Return (x, y) of the center of cell containing provided text 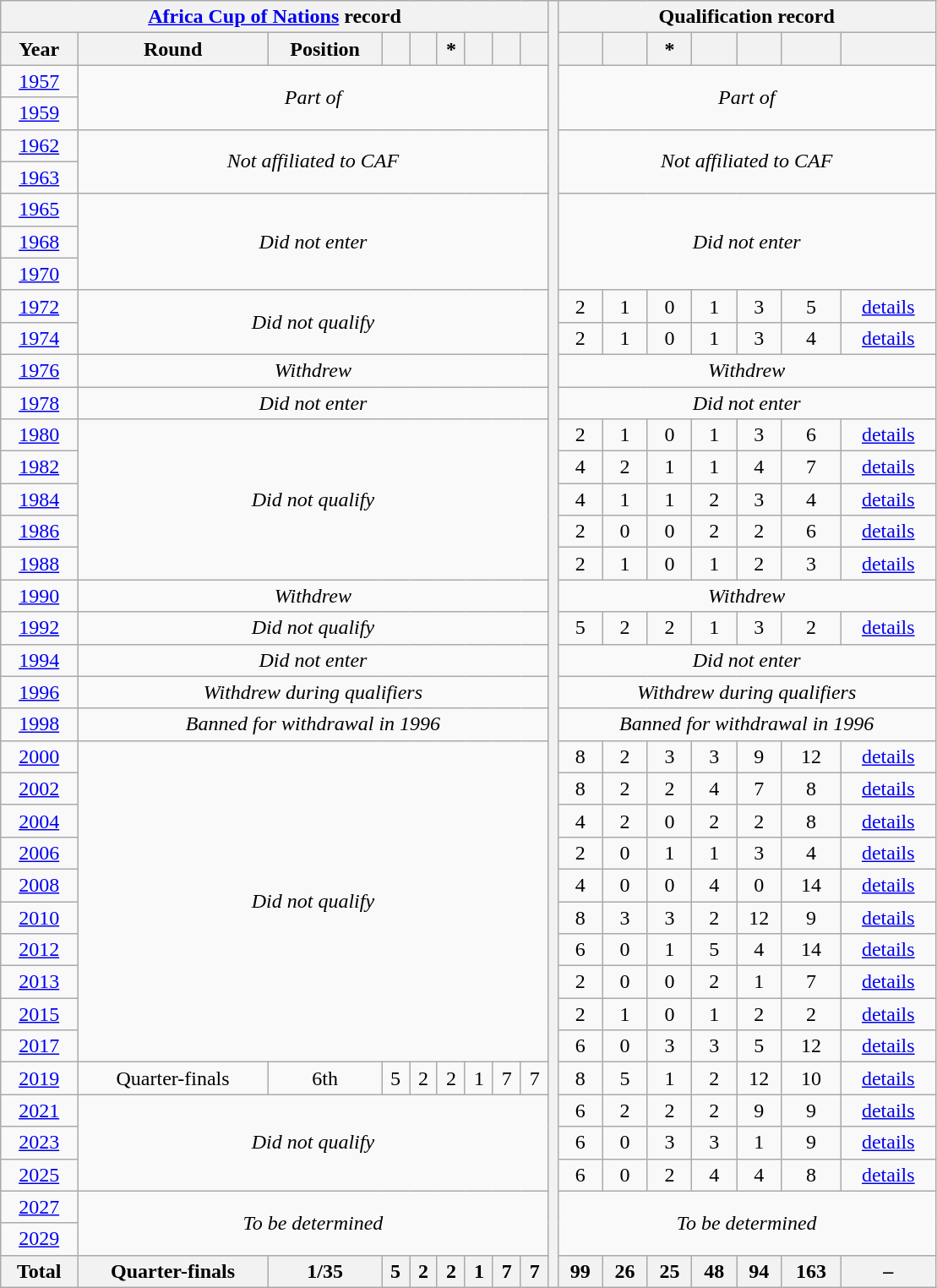
94 (759, 1271)
– (889, 1271)
2029 (39, 1239)
1984 (39, 499)
Qualification record (747, 17)
2008 (39, 885)
2017 (39, 1046)
1974 (39, 338)
Round (173, 49)
1996 (39, 692)
2015 (39, 1014)
1980 (39, 435)
1982 (39, 467)
1963 (39, 177)
1978 (39, 403)
1/35 (325, 1271)
2000 (39, 756)
Total (39, 1271)
6th (325, 1078)
2019 (39, 1078)
1990 (39, 596)
Africa Cup of Nations record (275, 17)
Position (325, 49)
1998 (39, 724)
26 (625, 1271)
1994 (39, 660)
1976 (39, 370)
2027 (39, 1207)
1986 (39, 532)
1970 (39, 274)
2002 (39, 789)
2021 (39, 1111)
25 (669, 1271)
163 (811, 1271)
1957 (39, 81)
1968 (39, 242)
10 (811, 1078)
2023 (39, 1143)
Year (39, 49)
1962 (39, 145)
1992 (39, 628)
1988 (39, 564)
1959 (39, 113)
2004 (39, 821)
2010 (39, 917)
48 (715, 1271)
2025 (39, 1175)
1965 (39, 210)
2013 (39, 982)
2006 (39, 853)
1972 (39, 306)
99 (580, 1271)
2012 (39, 950)
